Output the (X, Y) coordinate of the center of the cell containing the given text.  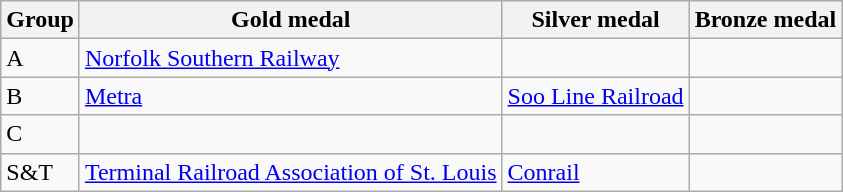
Gold medal (290, 20)
S&T (40, 172)
Soo Line Railroad (596, 96)
Conrail (596, 172)
B (40, 96)
Norfolk Southern Railway (290, 58)
Metra (290, 96)
Bronze medal (766, 20)
Terminal Railroad Association of St. Louis (290, 172)
C (40, 134)
Group (40, 20)
Silver medal (596, 20)
A (40, 58)
